Find where the given text appears and provide that cell's center as (x, y) coordinate. 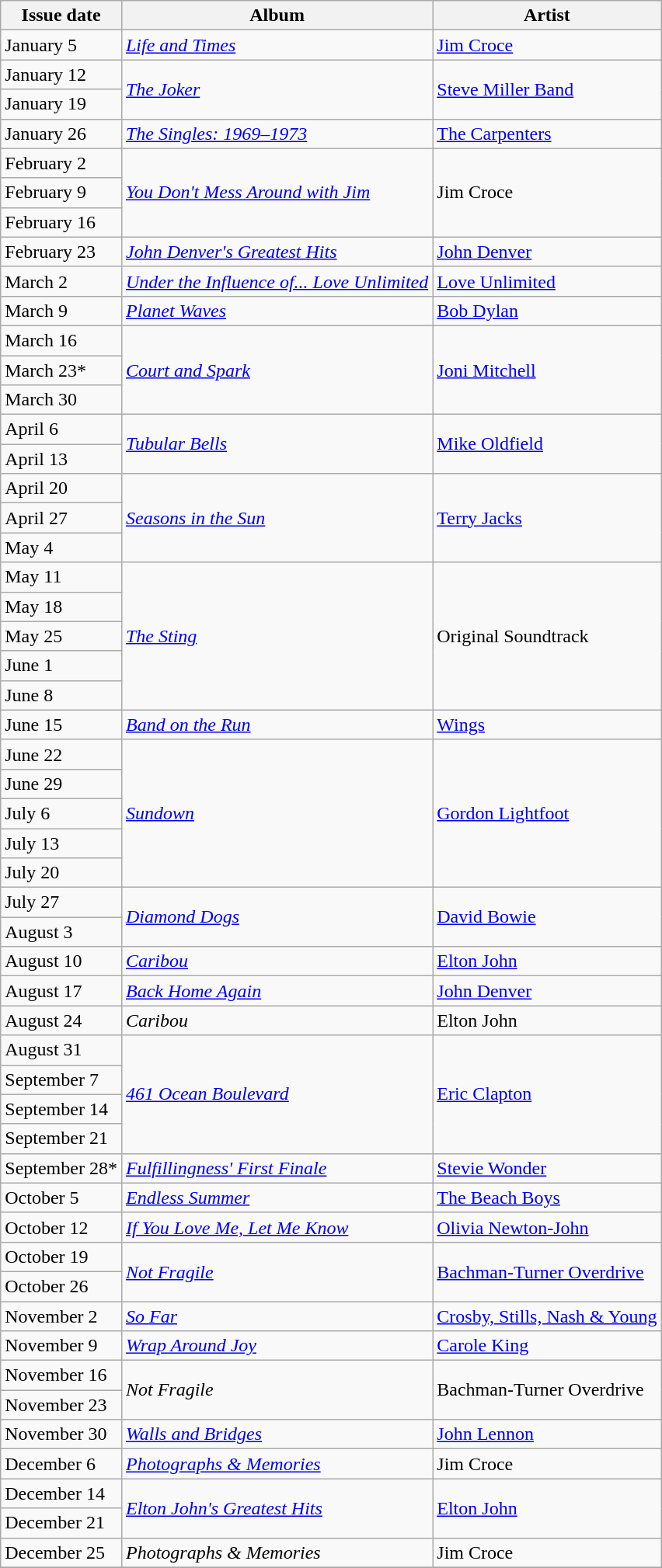
Seasons in the Sun (277, 518)
December 14 (61, 1493)
October 19 (61, 1257)
August 24 (61, 1020)
November 2 (61, 1316)
The Carpenters (547, 134)
February 16 (61, 222)
Band on the Run (277, 725)
Original Soundtrack (547, 636)
October 5 (61, 1198)
Album (277, 16)
January 26 (61, 134)
January 19 (61, 104)
January 12 (61, 75)
September 28* (61, 1168)
Fulfillingness' First Finale (277, 1168)
April 27 (61, 518)
Wrap Around Joy (277, 1346)
October 12 (61, 1227)
November 9 (61, 1346)
December 25 (61, 1552)
November 23 (61, 1405)
The Joker (277, 89)
Crosby, Stills, Nash & Young (547, 1316)
Mike Oldfield (547, 444)
March 2 (61, 281)
May 4 (61, 548)
John Denver's Greatest Hits (277, 252)
August 3 (61, 932)
Issue date (61, 16)
February 23 (61, 252)
July 13 (61, 843)
Sundown (277, 813)
September 21 (61, 1139)
June 22 (61, 754)
Under the Influence of... Love Unlimited (277, 281)
March 30 (61, 400)
Wings (547, 725)
Gordon Lightfoot (547, 813)
January 5 (61, 45)
August 10 (61, 961)
March 16 (61, 340)
August 17 (61, 991)
May 25 (61, 636)
If You Love Me, Let Me Know (277, 1227)
The Singles: 1969–1973 (277, 134)
July 27 (61, 902)
December 21 (61, 1523)
Stevie Wonder (547, 1168)
March 23* (61, 370)
Artist (547, 16)
461 Ocean Boulevard (277, 1094)
Joni Mitchell (547, 370)
The Beach Boys (547, 1198)
April 20 (61, 488)
Bob Dylan (547, 311)
Olivia Newton-John (547, 1227)
March 9 (61, 311)
June 29 (61, 784)
November 16 (61, 1375)
October 26 (61, 1286)
Elton John's Greatest Hits (277, 1508)
July 6 (61, 813)
Back Home Again (277, 991)
August 31 (61, 1050)
June 1 (61, 666)
February 9 (61, 193)
Carole King (547, 1346)
Life and Times (277, 45)
Endless Summer (277, 1198)
John Lennon (547, 1434)
Court and Spark (277, 370)
April 6 (61, 429)
February 2 (61, 163)
Eric Clapton (547, 1094)
You Don't Mess Around with Jim (277, 193)
Planet Waves (277, 311)
Steve Miller Band (547, 89)
Diamond Dogs (277, 917)
June 8 (61, 695)
Walls and Bridges (277, 1434)
December 6 (61, 1464)
November 30 (61, 1434)
May 18 (61, 607)
September 7 (61, 1080)
David Bowie (547, 917)
Tubular Bells (277, 444)
September 14 (61, 1109)
July 20 (61, 873)
So Far (277, 1316)
May 11 (61, 577)
Love Unlimited (547, 281)
April 13 (61, 459)
The Sting (277, 636)
June 15 (61, 725)
Terry Jacks (547, 518)
